Locate the cell with the specified text and output its (x, y) center coordinate. 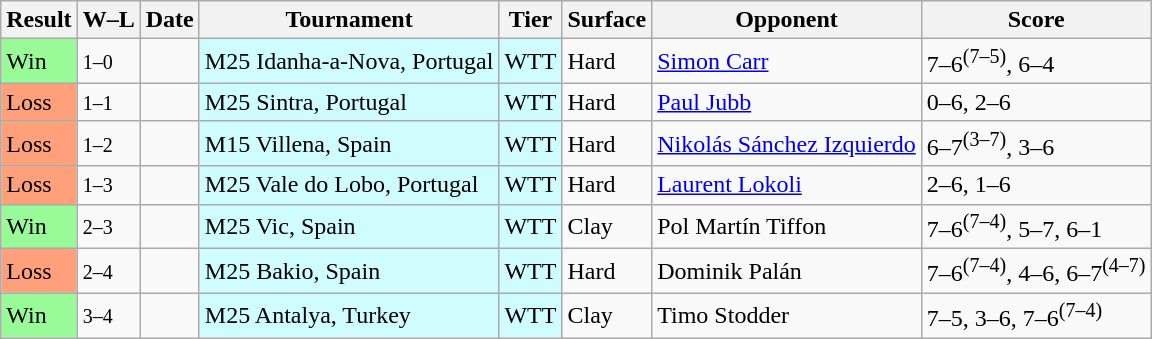
M25 Bakio, Spain (349, 272)
1–1 (108, 102)
M25 Vale do Lobo, Portugal (349, 185)
M25 Idanha-a-Nova, Portugal (349, 62)
M25 Sintra, Portugal (349, 102)
1–3 (108, 185)
M15 Villena, Spain (349, 144)
2–3 (108, 226)
Dominik Palán (787, 272)
2–6, 1–6 (1036, 185)
7–5, 3–6, 7–6(7–4) (1036, 316)
Simon Carr (787, 62)
Surface (607, 20)
Nikolás Sánchez Izquierdo (787, 144)
3–4 (108, 316)
Tournament (349, 20)
6–7(3–7), 3–6 (1036, 144)
Pol Martín Tiffon (787, 226)
1–0 (108, 62)
2–4 (108, 272)
Paul Jubb (787, 102)
7–6(7–5), 6–4 (1036, 62)
Laurent Lokoli (787, 185)
7–6(7–4), 4–6, 6–7(4–7) (1036, 272)
7–6(7–4), 5–7, 6–1 (1036, 226)
Opponent (787, 20)
Score (1036, 20)
M25 Antalya, Turkey (349, 316)
W–L (108, 20)
M25 Vic, Spain (349, 226)
Timo Stodder (787, 316)
0–6, 2–6 (1036, 102)
Result (39, 20)
1–2 (108, 144)
Tier (530, 20)
Date (170, 20)
